Return [X, Y] of the center of cell containing provided text 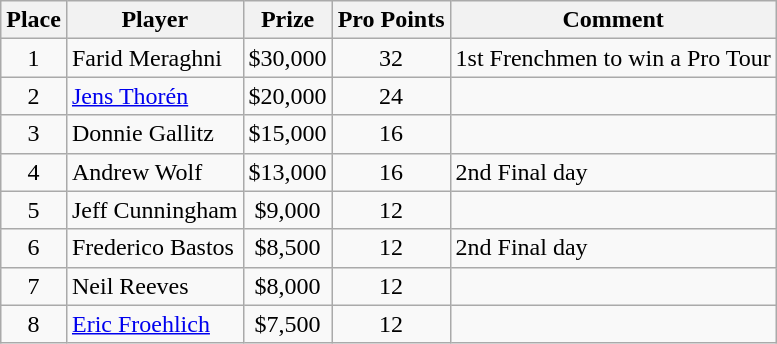
Place [34, 20]
$15,000 [288, 134]
8 [34, 324]
$8,500 [288, 248]
1st Frenchmen to win a Pro Tour [613, 58]
Jeff Cunningham [154, 210]
7 [34, 286]
$13,000 [288, 172]
$8,000 [288, 286]
Pro Points [391, 20]
4 [34, 172]
Andrew Wolf [154, 172]
6 [34, 248]
Frederico Bastos [154, 248]
Donnie Gallitz [154, 134]
Player [154, 20]
Prize [288, 20]
Jens Thorén [154, 96]
32 [391, 58]
$7,500 [288, 324]
$20,000 [288, 96]
Farid Meraghni [154, 58]
Eric Froehlich [154, 324]
1 [34, 58]
Neil Reeves [154, 286]
2 [34, 96]
3 [34, 134]
5 [34, 210]
$30,000 [288, 58]
Comment [613, 20]
24 [391, 96]
$9,000 [288, 210]
